Return [X, Y] of the center of cell containing provided text 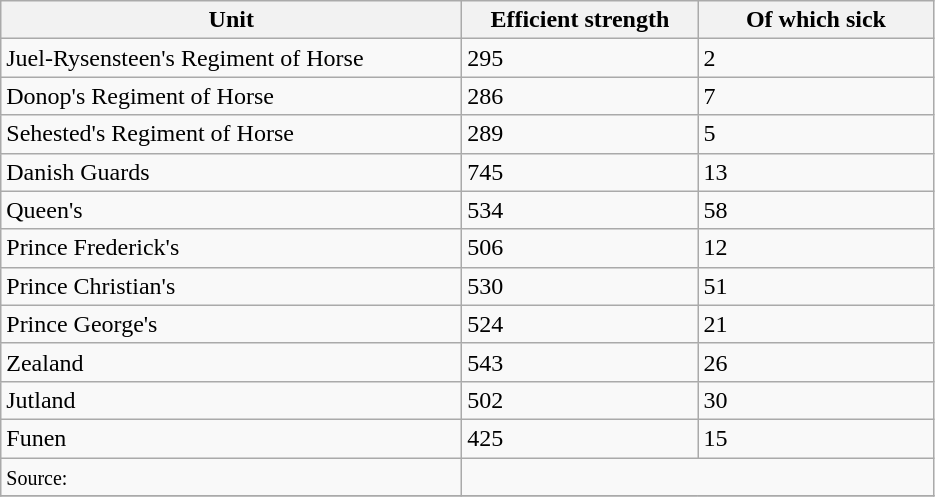
Danish Guards [232, 172]
Source: [232, 477]
Of which sick [816, 20]
Prince George's [232, 324]
30 [816, 400]
Efficient strength [580, 20]
Unit [232, 20]
7 [816, 96]
Sehested's Regiment of Horse [232, 134]
506 [580, 248]
12 [816, 248]
26 [816, 362]
Funen [232, 438]
530 [580, 286]
Prince Christian's [232, 286]
13 [816, 172]
Donop's Regiment of Horse [232, 96]
Queen's [232, 210]
Juel-Rysensteen's Regiment of Horse [232, 58]
Prince Frederick's [232, 248]
745 [580, 172]
58 [816, 210]
2 [816, 58]
524 [580, 324]
5 [816, 134]
286 [580, 96]
295 [580, 58]
289 [580, 134]
51 [816, 286]
15 [816, 438]
502 [580, 400]
543 [580, 362]
21 [816, 324]
Jutland [232, 400]
Zealand [232, 362]
534 [580, 210]
425 [580, 438]
